Extract the (X, Y) coordinate from the center of the cell holding the provided text.  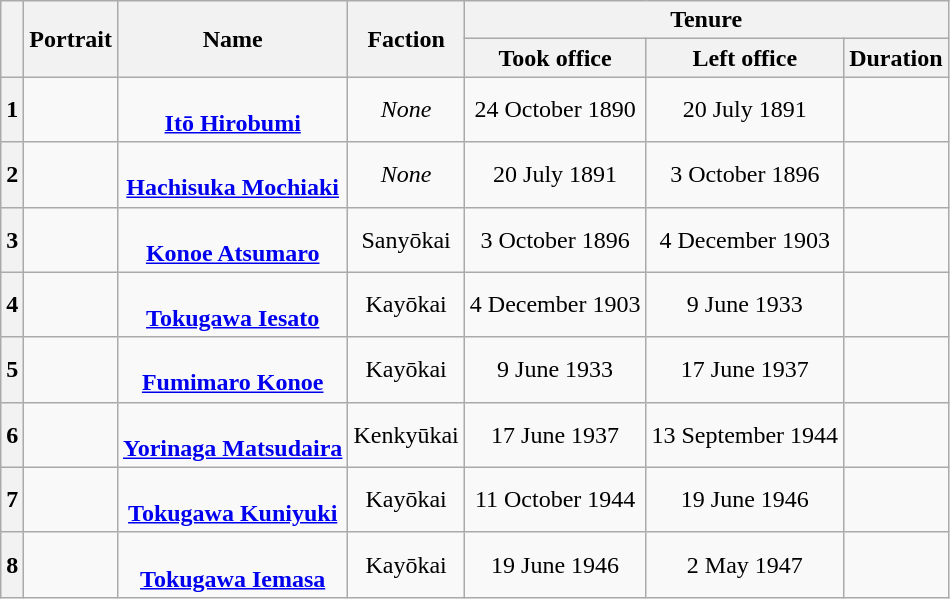
Itō Hirobumi (232, 110)
Faction (406, 39)
Sanyōkai (406, 240)
24 October 1890 (555, 110)
5 (12, 370)
7 (12, 500)
Duration (896, 58)
6 (12, 434)
Fumimaro Konoe (232, 370)
Tokugawa Kuniyuki (232, 500)
Hachisuka Mochiaki (232, 174)
1 (12, 110)
3 (12, 240)
Kenkyūkai (406, 434)
8 (12, 564)
2 (12, 174)
Yorinaga Matsudaira (232, 434)
Name (232, 39)
Left office (745, 58)
Tokugawa Iemasa (232, 564)
13 September 1944 (745, 434)
4 (12, 304)
Tokugawa Iesato (232, 304)
Took office (555, 58)
2 May 1947 (745, 564)
Tenure (706, 20)
Portrait (71, 39)
Konoe Atsumaro (232, 240)
11 October 1944 (555, 500)
